Extract the [X, Y] coordinate from the center of the cell holding the provided text.  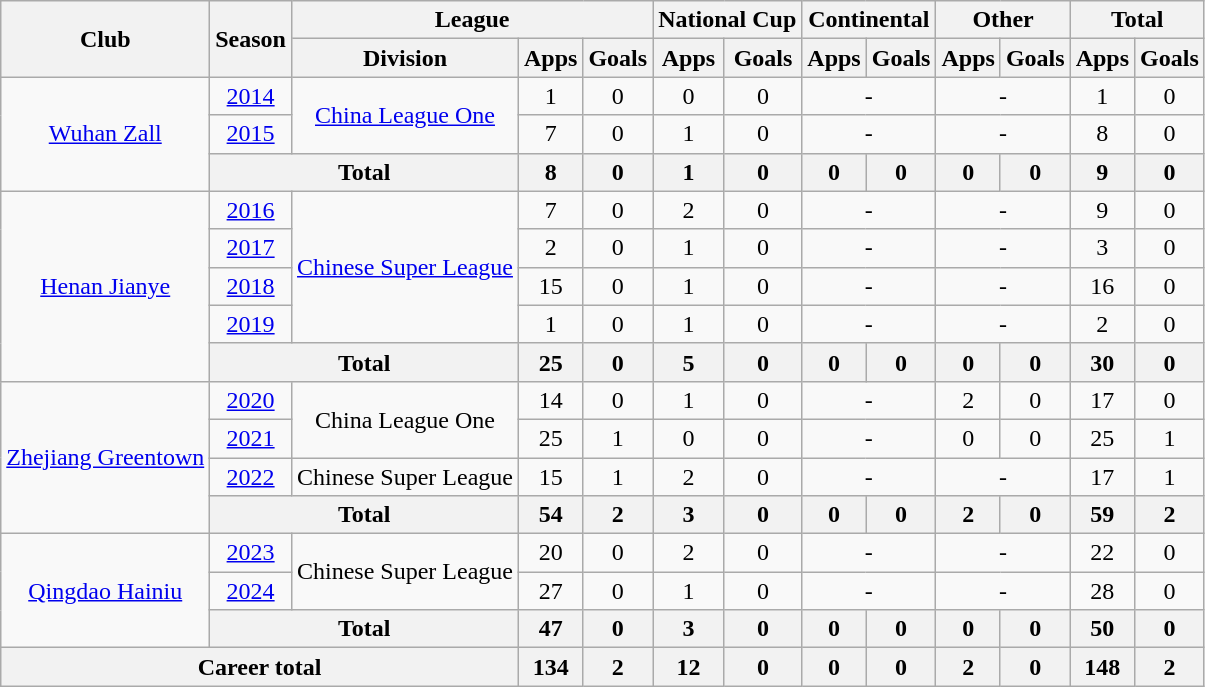
2015 [251, 134]
22 [1102, 553]
20 [550, 553]
2024 [251, 591]
2018 [251, 286]
League [472, 20]
2016 [251, 210]
27 [550, 591]
Wuhan Zall [106, 134]
30 [1102, 362]
Continental [869, 20]
50 [1102, 629]
Qingdao Hainiu [106, 591]
National Cup [728, 20]
Other [1003, 20]
Division [404, 58]
14 [550, 400]
5 [689, 362]
148 [1102, 667]
47 [550, 629]
2017 [251, 248]
2020 [251, 400]
Career total [260, 667]
2014 [251, 96]
16 [1102, 286]
2021 [251, 438]
Season [251, 39]
54 [550, 515]
28 [1102, 591]
Club [106, 39]
2019 [251, 324]
2022 [251, 477]
134 [550, 667]
2023 [251, 553]
Henan Jianye [106, 286]
Zhejiang Greentown [106, 457]
12 [689, 667]
59 [1102, 515]
